Output the (X, Y) coordinate of the center of the cell containing the given text.  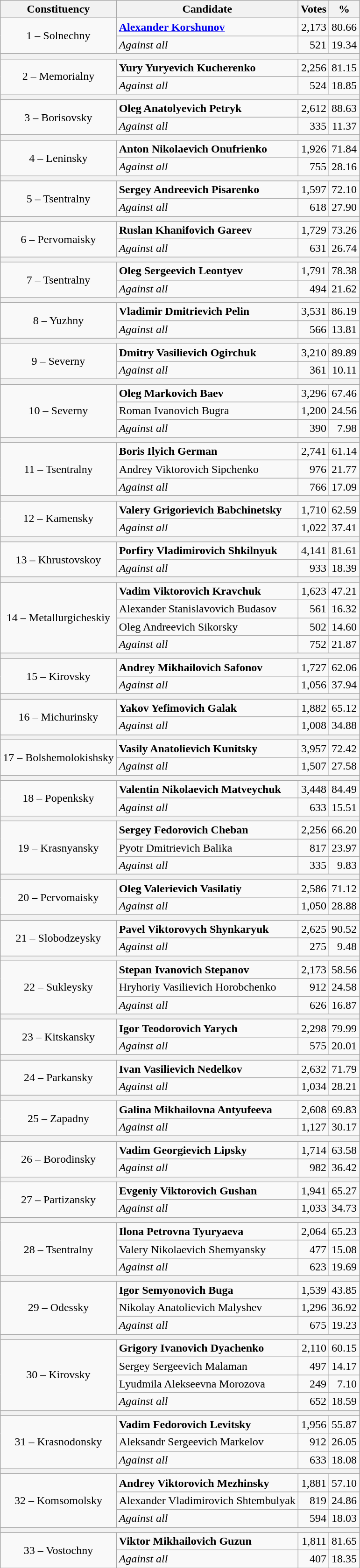
Constituency (58, 9)
88.63 (345, 108)
15 – Kirovsky (58, 676)
Votes (313, 9)
65.23 (345, 1231)
34.88 (345, 726)
14.17 (345, 1366)
1,033 (313, 1208)
27 – Partizansky (58, 1200)
752 (313, 645)
Stepan Ivanovich Stepanov (207, 970)
19.69 (345, 1267)
Lyudmila Alekseevna Morozova (207, 1384)
Sergey Sergeevich Malaman (207, 1366)
65.27 (345, 1191)
1,597 (313, 190)
28.21 (345, 1087)
Anton Nikolaevich Onufrienko (207, 149)
Candidate (207, 9)
18 – Popenksky (58, 798)
43.85 (345, 1290)
30.17 (345, 1127)
249 (313, 1384)
1,127 (313, 1127)
84.49 (345, 789)
1,714 (313, 1150)
23 – Kitskansky (58, 1037)
17 – Bolshemolokishsky (58, 757)
Pavel Viktorovych Shynkaryuk (207, 929)
Valery Nikolaevich Shemyansky (207, 1249)
18.39 (345, 568)
19.23 (345, 1325)
19.34 (345, 45)
Boris Ilyich German (207, 451)
28 – Tsentralny (58, 1249)
5 – Tsentralny (58, 199)
Oleg Markovich Baev (207, 393)
1,811 (313, 1541)
62.06 (345, 667)
23.97 (345, 847)
4,141 (313, 550)
26.05 (345, 1442)
1,034 (313, 1087)
1,882 (313, 708)
10.11 (345, 370)
% (345, 9)
Oleg Sergeevich Leontyev (207, 271)
73.26 (345, 230)
20.01 (345, 1046)
1,729 (313, 230)
618 (313, 208)
16.32 (345, 609)
16.87 (345, 1005)
Sergey Fedorovich Cheban (207, 830)
8 – Yuzhny (58, 320)
Andrey Mikhailovich Safonov (207, 667)
Valentin Nikolaevich Matveychuk (207, 789)
21.62 (345, 289)
Igor Teodorovich Yarych (207, 1028)
3,210 (313, 352)
81.61 (345, 550)
15.51 (345, 807)
7.98 (345, 429)
16 – Michurinsky (58, 717)
14.60 (345, 626)
497 (313, 1366)
7.10 (345, 1384)
71.79 (345, 1068)
31 – Krasnodonsky (58, 1442)
1,296 (313, 1308)
524 (313, 85)
24.86 (345, 1500)
Vadim Viktorovich Kravchuk (207, 591)
Oleg Valerievich Vasilatiy (207, 888)
2 – Memorialny (58, 76)
79.99 (345, 1028)
24 – Parkansky (58, 1077)
Porfiry Vladimirovich Shkilnyuk (207, 550)
Pyotr Dmitrievich Balika (207, 847)
566 (313, 329)
Hryhoriy Vasilievich Horobchenko (207, 987)
29 – Odessky (58, 1307)
Dmitry Vasilievich Ogirchuk (207, 352)
Aleksandr Sergeevich Markelov (207, 1442)
14 – Metallurgicheskiy (58, 617)
28.88 (345, 906)
494 (313, 289)
61.14 (345, 451)
37.41 (345, 527)
24.58 (345, 987)
755 (313, 167)
575 (313, 1046)
69.83 (345, 1110)
9 – Severny (58, 361)
18.85 (345, 85)
47.21 (345, 591)
27.90 (345, 208)
36.42 (345, 1168)
81.65 (345, 1541)
Sergey Andreevich Pisarenko (207, 190)
2,586 (313, 888)
1,623 (313, 591)
Igor Semyonovich Buga (207, 1290)
62.59 (345, 510)
33 – Vostochny (58, 1550)
65.12 (345, 708)
18.03 (345, 1518)
1,050 (313, 906)
2,298 (313, 1028)
1,956 (313, 1424)
10 – Severny (58, 411)
2,612 (313, 108)
Vadim Georgievich Lipsky (207, 1150)
594 (313, 1518)
1,710 (313, 510)
Yury Yuryevich Kucherenko (207, 68)
1,008 (313, 726)
Valery Grigorievich Babchinetsky (207, 510)
81.15 (345, 68)
1,507 (313, 766)
982 (313, 1168)
Viktor Mikhailovich Guzun (207, 1541)
Vadim Fedorovich Levitsky (207, 1424)
652 (313, 1401)
976 (313, 469)
55.87 (345, 1424)
67.46 (345, 393)
11.37 (345, 126)
817 (313, 847)
36.92 (345, 1308)
15.08 (345, 1249)
Galina Mikhailovna Antyufeeva (207, 1110)
26.74 (345, 248)
58.56 (345, 970)
2,110 (313, 1348)
561 (313, 609)
1,056 (313, 685)
26 – Borodinsky (58, 1159)
2,064 (313, 1231)
361 (313, 370)
9.48 (345, 947)
90.52 (345, 929)
Oleg Andreevich Sikorsky (207, 626)
1,022 (313, 527)
631 (313, 248)
Alexander Vladimirovich Shtembulyak (207, 1500)
21.77 (345, 469)
25 – Zapadny (58, 1118)
Evgeniy Viktorovich Gushan (207, 1191)
6 – Pervomaisky (58, 239)
28.16 (345, 167)
Ivan Vasilievich Nedelkov (207, 1068)
477 (313, 1249)
Oleg Anatolyevich Petryk (207, 108)
30 – Kirovsky (58, 1375)
4 – Leninsky (58, 158)
1,539 (313, 1290)
3,531 (313, 312)
1,941 (313, 1191)
17.09 (345, 487)
1,727 (313, 667)
Vladimir Dmitrievich Pelin (207, 312)
1,881 (313, 1483)
34.73 (345, 1208)
9.83 (345, 866)
Nikolay Anatolievich Malyshev (207, 1308)
Grigory Ivanovich Dyachenko (207, 1348)
819 (313, 1500)
1,791 (313, 271)
675 (313, 1325)
12 – Kamensky (58, 519)
2,625 (313, 929)
3,296 (313, 393)
27.58 (345, 766)
19 – Krasnyansky (58, 847)
32 – Komsomolsky (58, 1500)
933 (313, 568)
18.59 (345, 1401)
1,926 (313, 149)
71.84 (345, 149)
63.58 (345, 1150)
21 – Slobodzeysky (58, 938)
86.19 (345, 312)
89.89 (345, 352)
3,957 (313, 749)
407 (313, 1559)
521 (313, 45)
766 (313, 487)
1,200 (313, 411)
66.20 (345, 830)
80.66 (345, 27)
22 – Sukleysky (58, 987)
21.87 (345, 645)
3,448 (313, 789)
11 – Tsentralny (58, 469)
Alexander Stanislavovich Budasov (207, 609)
18.35 (345, 1559)
1 – Solnechny (58, 36)
7 – Tsentralny (58, 280)
57.10 (345, 1483)
Ruslan Khanifovich Gareev (207, 230)
24.56 (345, 411)
Roman Ivanovich Bugra (207, 411)
502 (313, 626)
78.38 (345, 271)
72.42 (345, 749)
390 (313, 429)
2,608 (313, 1110)
20 – Pervomaisky (58, 897)
71.12 (345, 888)
Yakov Yefimovich Galak (207, 708)
13 – Khrustovskoy (58, 559)
13.81 (345, 329)
2,632 (313, 1068)
3 – Borisovsky (58, 117)
Andrey Viktorovich Sipchenko (207, 469)
275 (313, 947)
Alexander Korshunov (207, 27)
18.08 (345, 1460)
623 (313, 1267)
37.94 (345, 685)
72.10 (345, 190)
Andrey Viktorovich Mezhinsky (207, 1483)
2,741 (313, 451)
60.15 (345, 1348)
Ilona Petrovna Tyuryaeva (207, 1231)
Vasily Anatolievich Kunitsky (207, 749)
626 (313, 1005)
